Output the (x, y) coordinate of the center of the cell containing the given text.  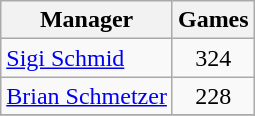
228 (213, 96)
324 (213, 58)
Sigi Schmid (87, 58)
Brian Schmetzer (87, 96)
Manager (87, 20)
Games (213, 20)
